Identify which cell holds the provided text, then report its [x, y] central coordinate. 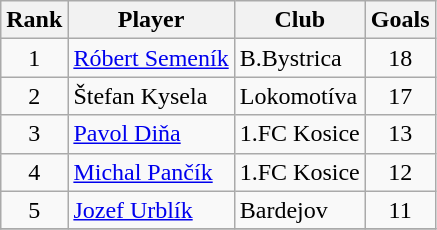
Club [300, 20]
Jozef Urblík [151, 210]
3 [34, 134]
B.Bystrica [300, 58]
Rank [34, 20]
Michal Pančík [151, 172]
Lokomotíva [300, 96]
11 [400, 210]
13 [400, 134]
Pavol Diňa [151, 134]
Štefan Kysela [151, 96]
Goals [400, 20]
Róbert Semeník [151, 58]
4 [34, 172]
Bardejov [300, 210]
Player [151, 20]
2 [34, 96]
12 [400, 172]
1 [34, 58]
5 [34, 210]
17 [400, 96]
18 [400, 58]
